Provide the [x, y] coordinate of the cell's center where the given text is located.  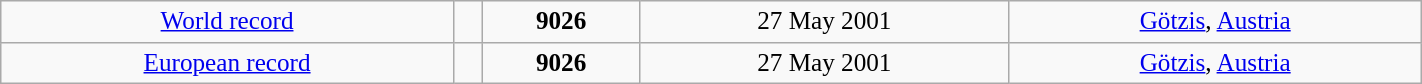
World record [228, 22]
European record [228, 63]
